Identify which cell holds the provided text, then report its [X, Y] central coordinate. 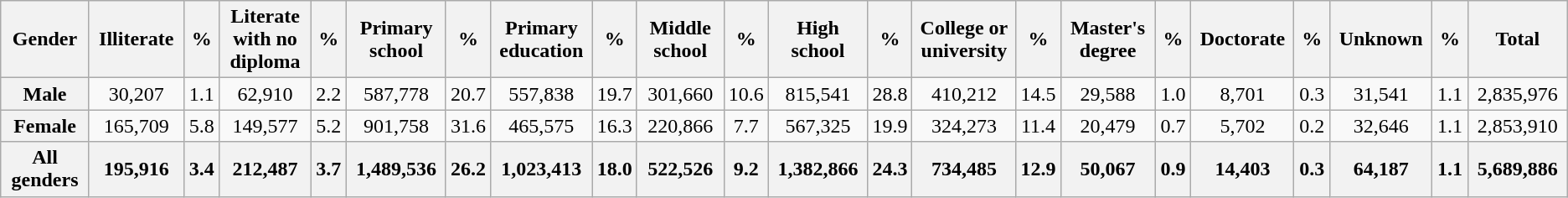
734,485 [964, 169]
31,541 [1381, 94]
815,541 [818, 94]
Primary education [541, 39]
18.0 [615, 169]
14.5 [1039, 94]
567,325 [818, 126]
Master's degree [1107, 39]
195,916 [136, 169]
16.3 [615, 126]
12.9 [1039, 169]
Middle school [680, 39]
5,702 [1243, 126]
High school [818, 39]
0.2 [1312, 126]
14,403 [1243, 169]
901,758 [397, 126]
410,212 [964, 94]
587,778 [397, 94]
19.9 [890, 126]
1,489,536 [397, 169]
Female [45, 126]
11.4 [1039, 126]
3.4 [201, 169]
Unknown [1381, 39]
Primary school [397, 39]
0.7 [1173, 126]
149,577 [265, 126]
212,487 [265, 169]
5.2 [328, 126]
0.9 [1173, 169]
2,835,976 [1518, 94]
19.7 [615, 94]
32,646 [1381, 126]
9.2 [745, 169]
324,273 [964, 126]
301,660 [680, 94]
165,709 [136, 126]
8,701 [1243, 94]
Total [1518, 39]
31.6 [467, 126]
522,526 [680, 169]
College or university [964, 39]
7.7 [745, 126]
10.6 [745, 94]
Literate with no diploma [265, 39]
28.8 [890, 94]
2,853,910 [1518, 126]
20,479 [1107, 126]
3.7 [328, 169]
Male [45, 94]
Illiterate [136, 39]
1,023,413 [541, 169]
All genders [45, 169]
20.7 [467, 94]
64,187 [1381, 169]
Doctorate [1243, 39]
5,689,886 [1518, 169]
220,866 [680, 126]
30,207 [136, 94]
50,067 [1107, 169]
2.2 [328, 94]
5.8 [201, 126]
557,838 [541, 94]
1,382,866 [818, 169]
465,575 [541, 126]
1.0 [1173, 94]
26.2 [467, 169]
29,588 [1107, 94]
62,910 [265, 94]
Gender [45, 39]
24.3 [890, 169]
